Provide the [X, Y] coordinate of the cell's center where the given text is located.  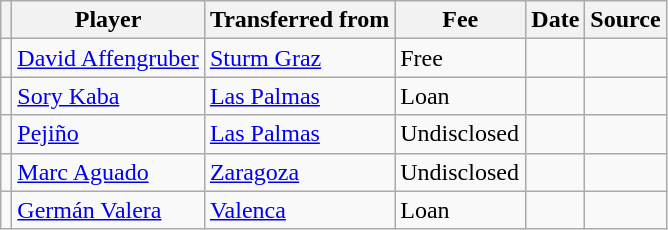
Zaragoza [299, 172]
Pejiño [108, 134]
Date [556, 20]
David Affengruber [108, 58]
Source [626, 20]
Marc Aguado [108, 172]
Sory Kaba [108, 96]
Transferred from [299, 20]
Germán Valera [108, 210]
Fee [460, 20]
Player [108, 20]
Free [460, 58]
Valenca [299, 210]
Sturm Graz [299, 58]
